Scan for the cell matching the given text and deliver its [X, Y] coordinate at center. 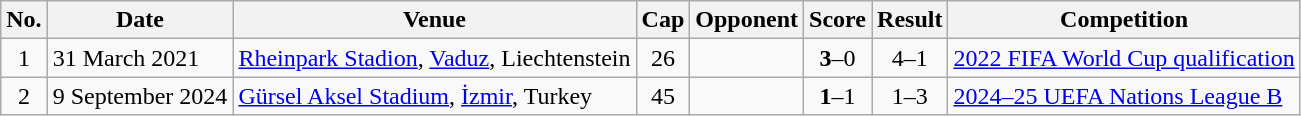
Date [140, 20]
Gürsel Aksel Stadium, İzmir, Turkey [434, 96]
Rheinpark Stadion, Vaduz, Liechtenstein [434, 58]
2022 FIFA World Cup qualification [1124, 58]
4–1 [910, 58]
1–1 [838, 96]
1 [24, 58]
9 September 2024 [140, 96]
No. [24, 20]
Cap [663, 20]
2024–25 UEFA Nations League B [1124, 96]
Competition [1124, 20]
Venue [434, 20]
45 [663, 96]
Result [910, 20]
Score [838, 20]
26 [663, 58]
1–3 [910, 96]
2 [24, 96]
Opponent [747, 20]
3–0 [838, 58]
31 March 2021 [140, 58]
